Capture the cell that displays the provided text and extract its (x, y) central coordinate. 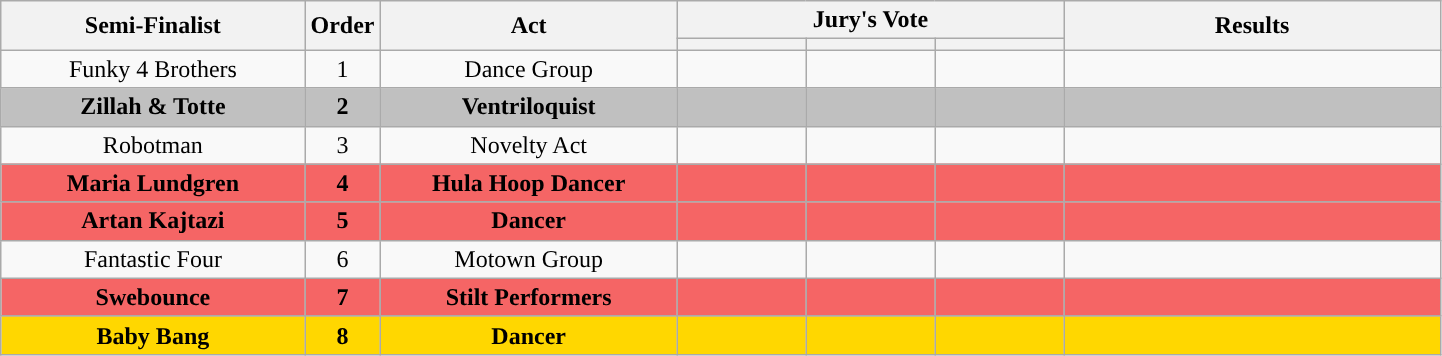
Maria Lundgren (153, 183)
4 (342, 183)
Results (1252, 26)
Swebounce (153, 297)
3 (342, 145)
Novelty Act (528, 145)
Zillah & Totte (153, 107)
Ventriloquist (528, 107)
8 (342, 335)
Semi-Finalist (153, 26)
2 (342, 107)
7 (342, 297)
Funky 4 Brothers (153, 69)
Fantastic Four (153, 259)
Stilt Performers (528, 297)
Order (342, 26)
Artan Kajtazi (153, 221)
Robotman (153, 145)
6 (342, 259)
Baby Bang (153, 335)
Motown Group (528, 259)
1 (342, 69)
Dance Group (528, 69)
Act (528, 26)
Hula Hoop Dancer (528, 183)
5 (342, 221)
Jury's Vote (870, 20)
